Return the (x, y) coordinate for the center point of the cell that contains the specified text.  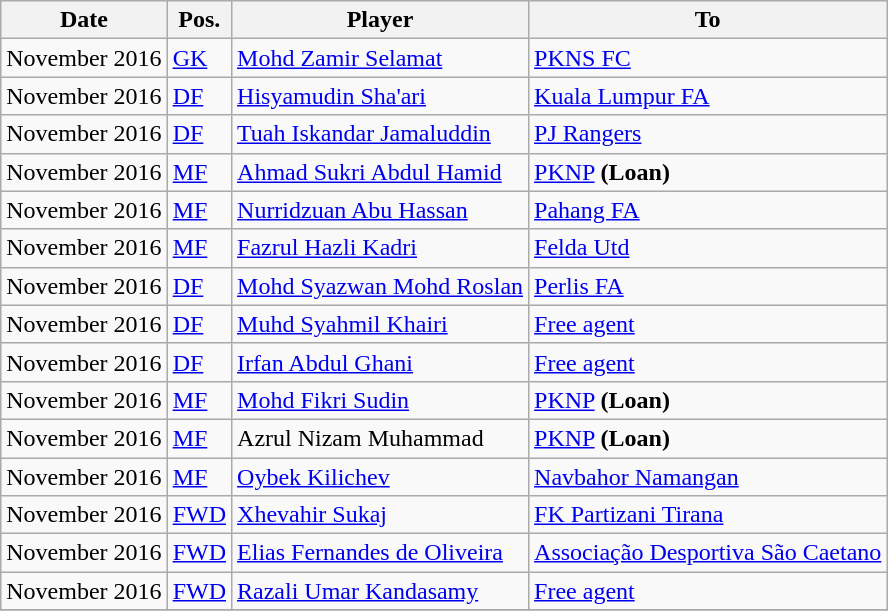
Mohd Zamir Selamat (380, 58)
Felda Utd (708, 248)
Associação Desportiva São Caetano (708, 553)
Nurridzuan Abu Hassan (380, 210)
Player (380, 20)
Fazrul Hazli Kadri (380, 248)
Mohd Syazwan Mohd Roslan (380, 286)
PJ Rangers (708, 134)
Hisyamudin Sha'ari (380, 96)
Perlis FA (708, 286)
Oybek Kilichev (380, 477)
Irfan Abdul Ghani (380, 362)
PKNS FC (708, 58)
GK (199, 58)
Azrul Nizam Muhammad (380, 438)
Mohd Fikri Sudin (380, 400)
Navbahor Namangan (708, 477)
Xhevahir Sukaj (380, 515)
Ahmad Sukri Abdul Hamid (380, 172)
To (708, 20)
Muhd Syahmil Khairi (380, 324)
Date (84, 20)
Kuala Lumpur FA (708, 96)
Tuah Iskandar Jamaluddin (380, 134)
Pahang FA (708, 210)
FK Partizani Tirana (708, 515)
Razali Umar Kandasamy (380, 591)
Pos. (199, 20)
Elias Fernandes de Oliveira (380, 553)
